Capture the cell that displays the provided text and extract its [X, Y] central coordinate. 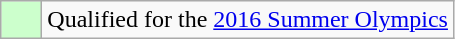
Qualified for the 2016 Summer Olympics [248, 20]
